Pinpoint the cell where the given text exists, returning its (X, Y) midpoint coordinate. 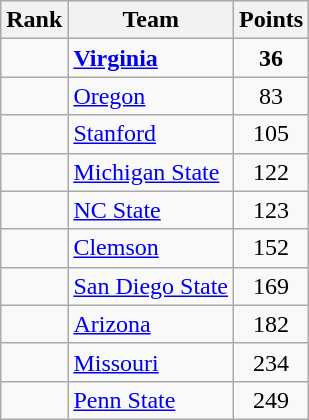
122 (272, 172)
36 (272, 58)
Arizona (151, 324)
Team (151, 20)
Penn State (151, 400)
San Diego State (151, 286)
Rank (34, 20)
Virginia (151, 58)
105 (272, 134)
Clemson (151, 248)
234 (272, 362)
152 (272, 248)
Points (272, 20)
Michigan State (151, 172)
Oregon (151, 96)
169 (272, 286)
NC State (151, 210)
Stanford (151, 134)
Missouri (151, 362)
182 (272, 324)
249 (272, 400)
83 (272, 96)
123 (272, 210)
